Return (X, Y) of the center of cell containing provided text 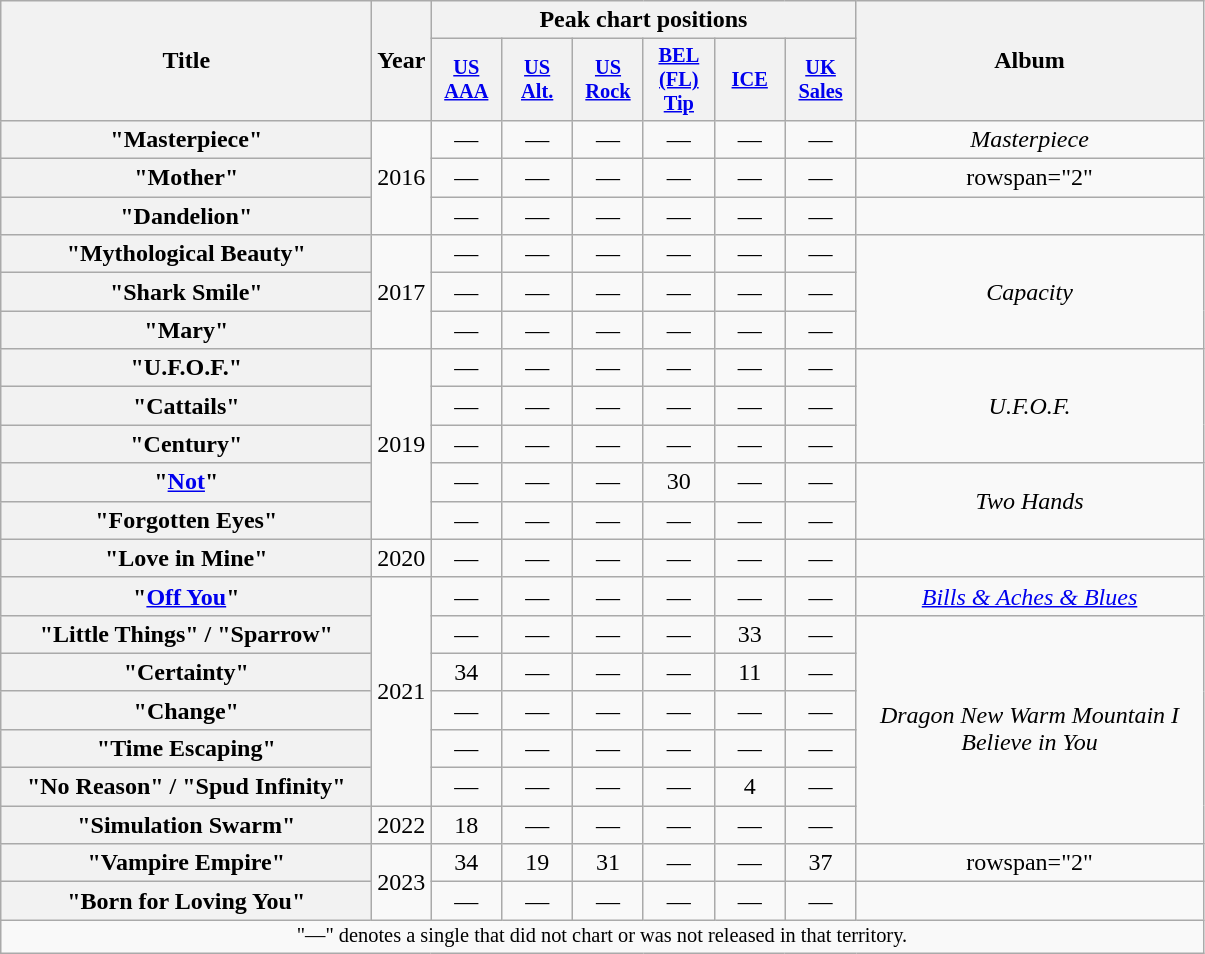
"Vampire Empire" (186, 863)
"Cattails" (186, 406)
"Dandelion" (186, 216)
"Change" (186, 710)
Peak chart positions (644, 20)
"Born for Loving You" (186, 901)
2021 (402, 691)
"Forgotten Eyes" (186, 520)
2017 (402, 292)
31 (608, 863)
"No Reason" / "Spud Infinity" (186, 787)
2020 (402, 558)
2022 (402, 825)
Album (1030, 61)
"Simulation Swarm" (186, 825)
"—" denotes a single that did not chart or was not released in that territory. (602, 937)
"Masterpiece" (186, 139)
4 (750, 787)
UKSales (820, 80)
Two Hands (1030, 501)
18 (466, 825)
2023 (402, 882)
"Century" (186, 444)
2019 (402, 444)
USRock (608, 80)
USAAA (466, 80)
37 (820, 863)
"Love in Mine" (186, 558)
ICE (750, 80)
Year (402, 61)
2016 (402, 177)
33 (750, 634)
Capacity (1030, 292)
"Little Things" / "Sparrow" (186, 634)
11 (750, 672)
"Certainty" (186, 672)
"U.F.O.F." (186, 368)
"Mary" (186, 330)
USAlt. (538, 80)
"Mythological Beauty" (186, 254)
"Shark Smile" (186, 292)
19 (538, 863)
BEL(FL)Tip (678, 80)
U.F.O.F. (1030, 406)
"Not" (186, 482)
"Time Escaping" (186, 748)
"Off You" (186, 596)
Masterpiece (1030, 139)
Title (186, 61)
30 (678, 482)
Dragon New Warm Mountain I Believe in You (1030, 729)
Bills & Aches & Blues (1030, 596)
"Mother" (186, 178)
